Return (X, Y) of the center of cell containing provided text 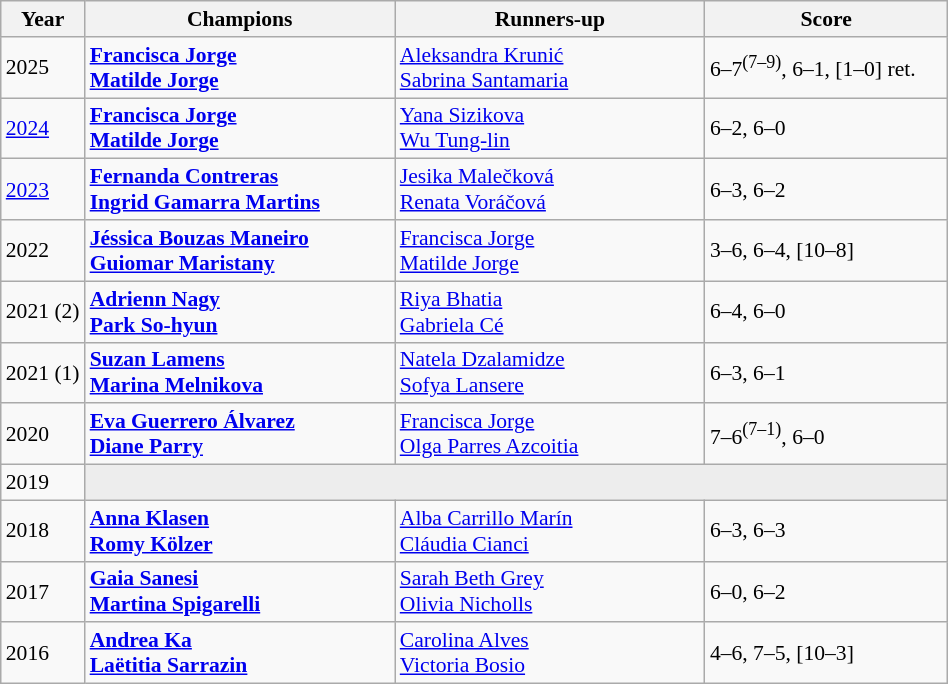
Gaia Sanesi Martina Spigarelli (240, 592)
6–3, 6–1 (826, 372)
2022 (43, 250)
3–6, 6–4, [10–8] (826, 250)
6–0, 6–2 (826, 592)
Eva Guerrero Álvarez Diane Parry (240, 434)
Alba Carrillo Marín Cláudia Cianci (550, 530)
2023 (43, 190)
Fernanda Contreras Ingrid Gamarra Martins (240, 190)
6–3, 6–2 (826, 190)
Jesika Malečková Renata Voráčová (550, 190)
Carolina Alves Victoria Bosio (550, 654)
6–2, 6–0 (826, 128)
Year (43, 19)
Natela Dzalamidze Sofya Lansere (550, 372)
Suzan Lamens Marina Melnikova (240, 372)
Andrea Ka Laëtitia Sarrazin (240, 654)
2017 (43, 592)
6–7(7–9), 6–1, [1–0] ret. (826, 68)
Adrienn Nagy Park So-hyun (240, 312)
2021 (1) (43, 372)
4–6, 7–5, [10–3] (826, 654)
Yana Sizikova Wu Tung-lin (550, 128)
6–3, 6–3 (826, 530)
2020 (43, 434)
Sarah Beth Grey Olivia Nicholls (550, 592)
Score (826, 19)
2019 (43, 483)
Runners-up (550, 19)
Champions (240, 19)
2016 (43, 654)
Francisca Jorge Olga Parres Azcoitia (550, 434)
2025 (43, 68)
Aleksandra Krunić Sabrina Santamaria (550, 68)
Jéssica Bouzas Maneiro Guiomar Maristany (240, 250)
2024 (43, 128)
Anna Klasen Romy Kölzer (240, 530)
2018 (43, 530)
6–4, 6–0 (826, 312)
Riya Bhatia Gabriela Cé (550, 312)
7–6(7–1), 6–0 (826, 434)
2021 (2) (43, 312)
